Identify which cell holds the provided text, then report its (x, y) central coordinate. 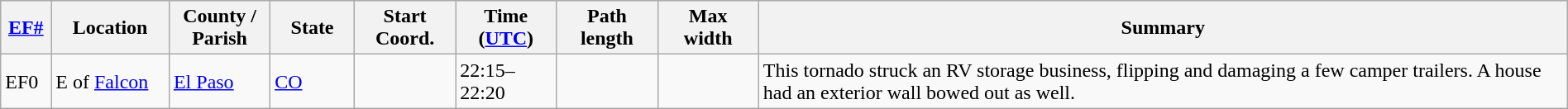
Start Coord. (404, 28)
CO (313, 81)
This tornado struck an RV storage business, flipping and damaging a few camper trailers. A house had an exterior wall bowed out as well. (1163, 81)
EF0 (26, 81)
EF# (26, 28)
Max width (708, 28)
Time (UTC) (506, 28)
El Paso (219, 81)
E of Falcon (111, 81)
Path length (607, 28)
State (313, 28)
County / Parish (219, 28)
Summary (1163, 28)
Location (111, 28)
22:15–22:20 (506, 81)
